Pinpoint the cell where the given text exists, returning its [x, y] midpoint coordinate. 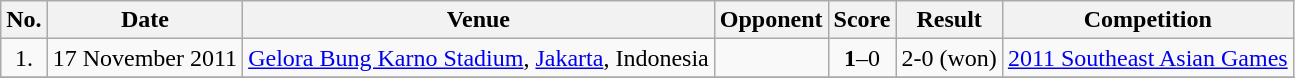
Score [862, 20]
No. [24, 20]
1. [24, 58]
Venue [479, 20]
Date [144, 20]
1–0 [862, 58]
Result [949, 20]
Competition [1148, 20]
17 November 2011 [144, 58]
2011 Southeast Asian Games [1148, 58]
2-0 (won) [949, 58]
Opponent [771, 20]
Gelora Bung Karno Stadium, Jakarta, Indonesia [479, 58]
